From the cell containing the given text, extract its center point as (X, Y) coordinate. 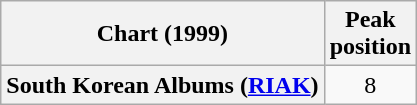
Peakposition (370, 34)
Chart (1999) (162, 34)
South Korean Albums (RIAK) (162, 85)
8 (370, 85)
